Return (X, Y) of the center of cell containing provided text 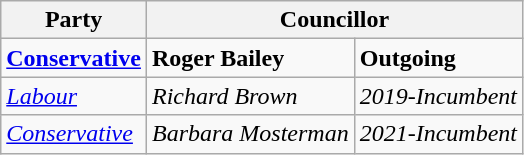
Party (74, 20)
Outgoing (438, 58)
Barbara Mosterman (250, 134)
Councillor (334, 20)
Roger Bailey (250, 58)
Labour (74, 96)
Richard Brown (250, 96)
2019-Incumbent (438, 96)
2021-Incumbent (438, 134)
